Identify which cell holds the provided text, then report its (X, Y) central coordinate. 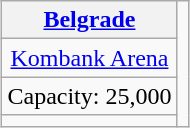
Belgrade (90, 20)
Kombank Arena (90, 58)
Capacity: 25,000 (90, 96)
